Pinpoint the cell where the given text exists, returning its (x, y) midpoint coordinate. 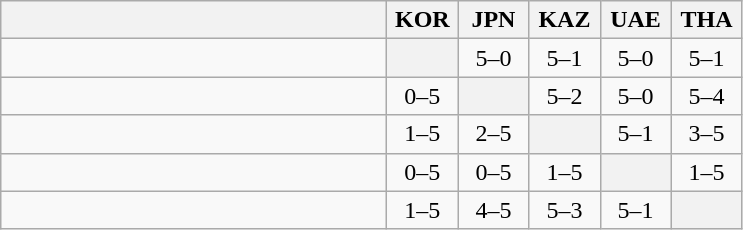
UAE (636, 20)
THA (706, 20)
KOR (422, 20)
3–5 (706, 134)
KAZ (564, 20)
JPN (494, 20)
5–3 (564, 210)
4–5 (494, 210)
5–2 (564, 96)
2–5 (494, 134)
5–4 (706, 96)
